Locate the cell with the specified text and output its (X, Y) center coordinate. 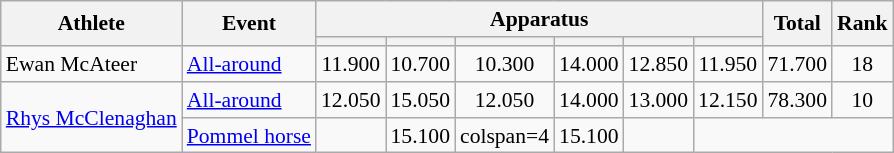
Apparatus (540, 19)
10 (862, 100)
Rank (862, 24)
11.950 (728, 64)
Event (249, 24)
71.700 (798, 64)
Rhys McClenaghan (92, 118)
18 (862, 64)
10.300 (504, 64)
78.300 (798, 100)
12.150 (728, 100)
15.050 (420, 100)
Total (798, 24)
13.000 (658, 100)
Athlete (92, 24)
Ewan McAteer (92, 64)
10.700 (420, 64)
11.900 (350, 64)
12.850 (658, 64)
